Return [x, y] of the center of cell containing provided text 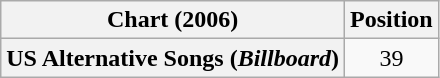
Position [392, 20]
Chart (2006) [173, 20]
39 [392, 58]
US Alternative Songs (Billboard) [173, 58]
